Detect which cell encompasses the target text, then output its (X, Y) center coordinate. 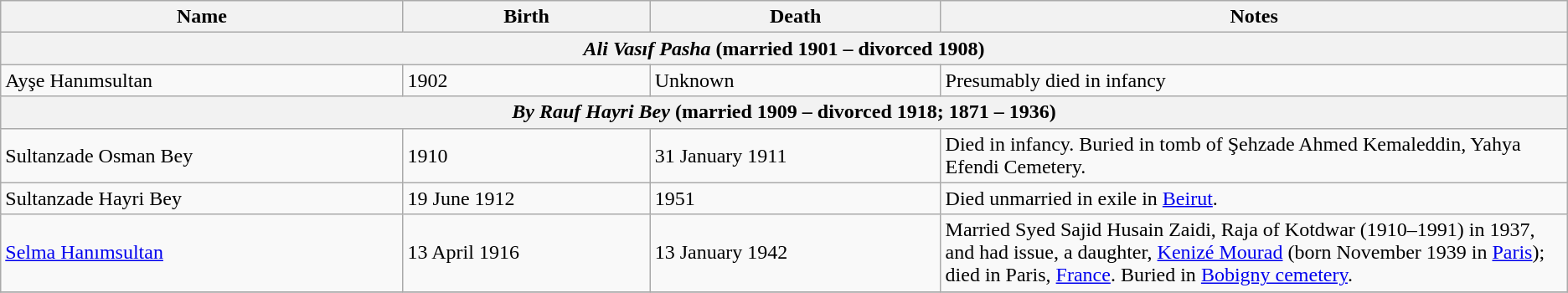
Sultanzade Hayri Bey (202, 198)
Sultanzade Osman Bey (202, 156)
Selma Hanımsultan (202, 253)
1902 (526, 80)
Died unmarried in exile in Beirut. (1254, 198)
Died in infancy. Buried in tomb of Şehzade Ahmed Kemaleddin, Yahya Efendi Cemetery. (1254, 156)
19 June 1912 (526, 198)
13 April 1916 (526, 253)
13 January 1942 (796, 253)
Ali Vasıf Pasha (married 1901 – divorced 1908) (784, 49)
Notes (1254, 17)
Death (796, 17)
Birth (526, 17)
1951 (796, 198)
31 January 1911 (796, 156)
By Rauf Hayri Bey (married 1909 – divorced 1918; 1871 – 1936) (784, 112)
Presumably died in infancy (1254, 80)
Unknown (796, 80)
1910 (526, 156)
Ayşe Hanımsultan (202, 80)
Name (202, 17)
